Detect which cell encompasses the target text, then output its (X, Y) center coordinate. 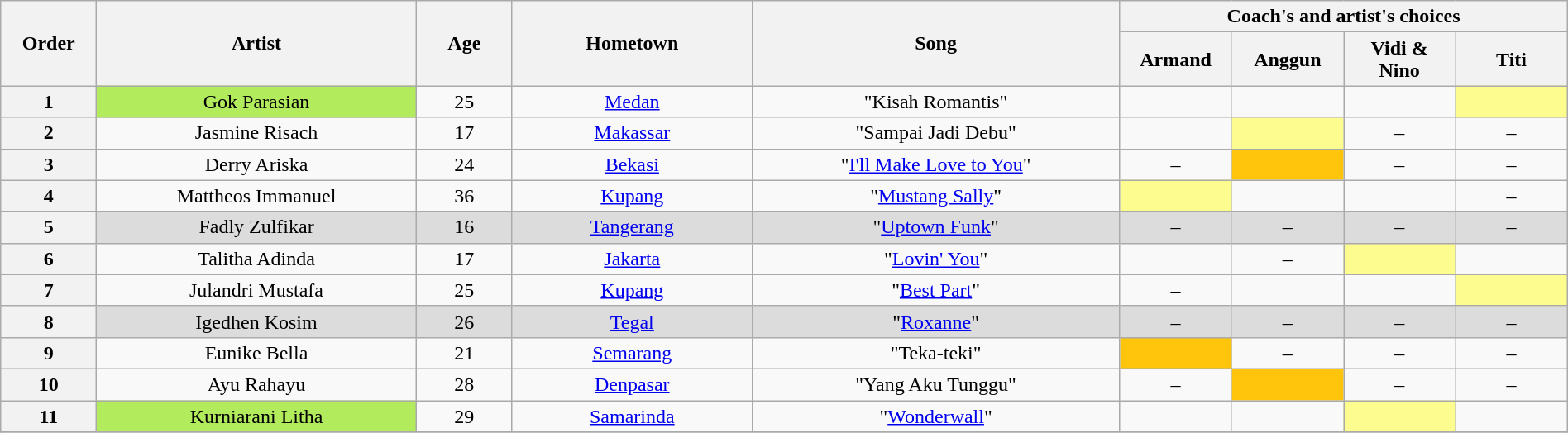
11 (49, 416)
Coach's and artist's choices (1343, 17)
4 (49, 196)
Fadly Zulfikar (256, 227)
"Best Part" (936, 290)
36 (464, 196)
Vidi & Nino (1399, 59)
Age (464, 43)
5 (49, 227)
Anggun (1287, 59)
"Sampai Jadi Debu" (936, 133)
Kurniarani Litha (256, 416)
Talitha Adinda (256, 259)
Denpasar (632, 384)
Makassar (632, 133)
Semarang (632, 353)
Derry Ariska (256, 164)
6 (49, 259)
2 (49, 133)
8 (49, 321)
Bekasi (632, 164)
Jasmine Risach (256, 133)
"Mustang Sally" (936, 196)
7 (49, 290)
Medan (632, 102)
"I'll Make Love to You" (936, 164)
"Uptown Funk" (936, 227)
"Teka-teki" (936, 353)
Igedhen Kosim (256, 321)
Order (49, 43)
9 (49, 353)
Ayu Rahayu (256, 384)
Armand (1176, 59)
Tangerang (632, 227)
29 (464, 416)
"Roxanne" (936, 321)
26 (464, 321)
10 (49, 384)
Artist (256, 43)
Gok Parasian (256, 102)
Samarinda (632, 416)
Julandri Mustafa (256, 290)
24 (464, 164)
"Yang Aku Tunggu" (936, 384)
"Lovin' You" (936, 259)
Eunike Bella (256, 353)
1 (49, 102)
16 (464, 227)
Hometown (632, 43)
"Kisah Romantis" (936, 102)
28 (464, 384)
3 (49, 164)
Mattheos Immanuel (256, 196)
Jakarta (632, 259)
Song (936, 43)
Tegal (632, 321)
"Wonderwall" (936, 416)
Titi (1512, 59)
21 (464, 353)
